For the text-containing cell, return its midpoint in (x, y) coordinate format. 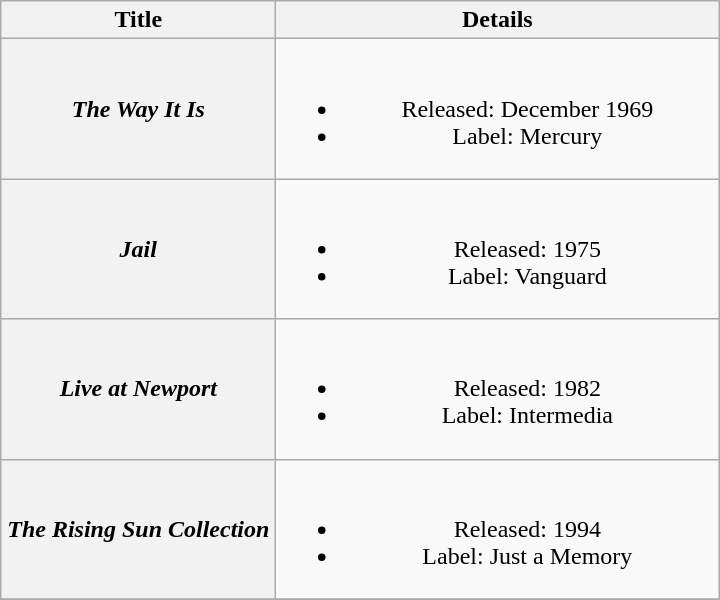
Jail (138, 249)
Title (138, 20)
Released: 1994Label: Just a Memory (498, 529)
The Rising Sun Collection (138, 529)
The Way It Is (138, 109)
Released: December 1969Label: Mercury (498, 109)
Released: 1982Label: Intermedia (498, 389)
Details (498, 20)
Released: 1975Label: Vanguard (498, 249)
Live at Newport (138, 389)
